Detect which cell encompasses the target text, then output its (X, Y) center coordinate. 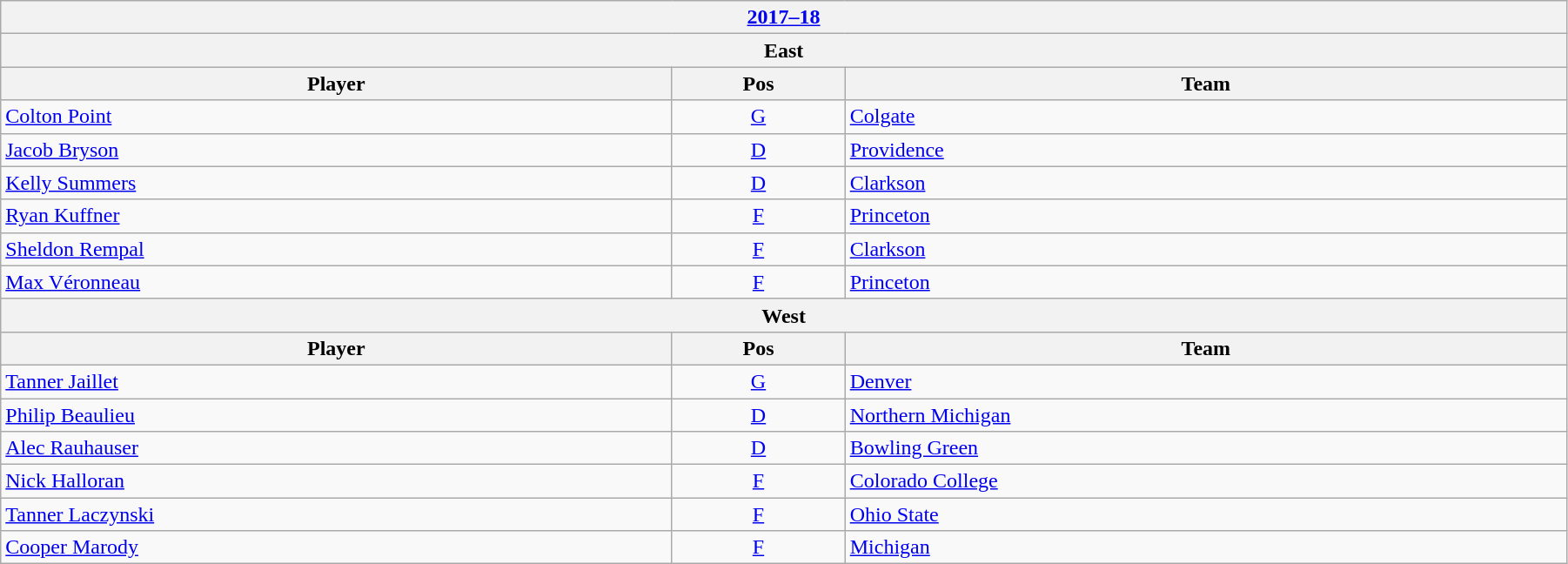
Ohio State (1206, 514)
Northern Michigan (1206, 415)
2017–18 (784, 17)
Philip Beaulieu (336, 415)
East (784, 50)
Michigan (1206, 547)
Bowling Green (1206, 448)
Tanner Jaillet (336, 381)
Colgate (1206, 117)
Kelly Summers (336, 183)
West (784, 315)
Denver (1206, 381)
Sheldon Rempal (336, 249)
Max Véronneau (336, 282)
Alec Rauhauser (336, 448)
Nick Halloran (336, 481)
Colton Point (336, 117)
Colorado College (1206, 481)
Jacob Bryson (336, 150)
Ryan Kuffner (336, 216)
Cooper Marody (336, 547)
Tanner Laczynski (336, 514)
Providence (1206, 150)
